Return [x, y] of the center of cell containing provided text 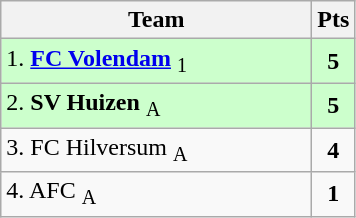
4 [334, 150]
1 [334, 194]
1. FC Volendam 1 [156, 61]
4. AFC A [156, 194]
Team [156, 20]
3. FC Hilversum A [156, 150]
Pts [334, 20]
2. SV Huizen A [156, 105]
